Find where the given text appears and provide that cell's center as [x, y] coordinate. 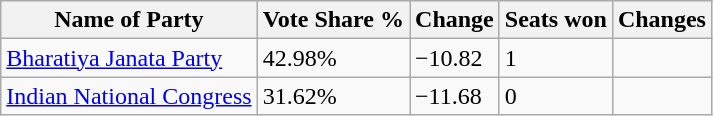
Name of Party [129, 20]
Change [455, 20]
31.62% [333, 96]
42.98% [333, 58]
Bharatiya Janata Party [129, 58]
−11.68 [455, 96]
Seats won [556, 20]
Vote Share % [333, 20]
−10.82 [455, 58]
Changes [662, 20]
Indian National Congress [129, 96]
1 [556, 58]
0 [556, 96]
